Provide the [x, y] coordinate of the cell's center where the given text is located.  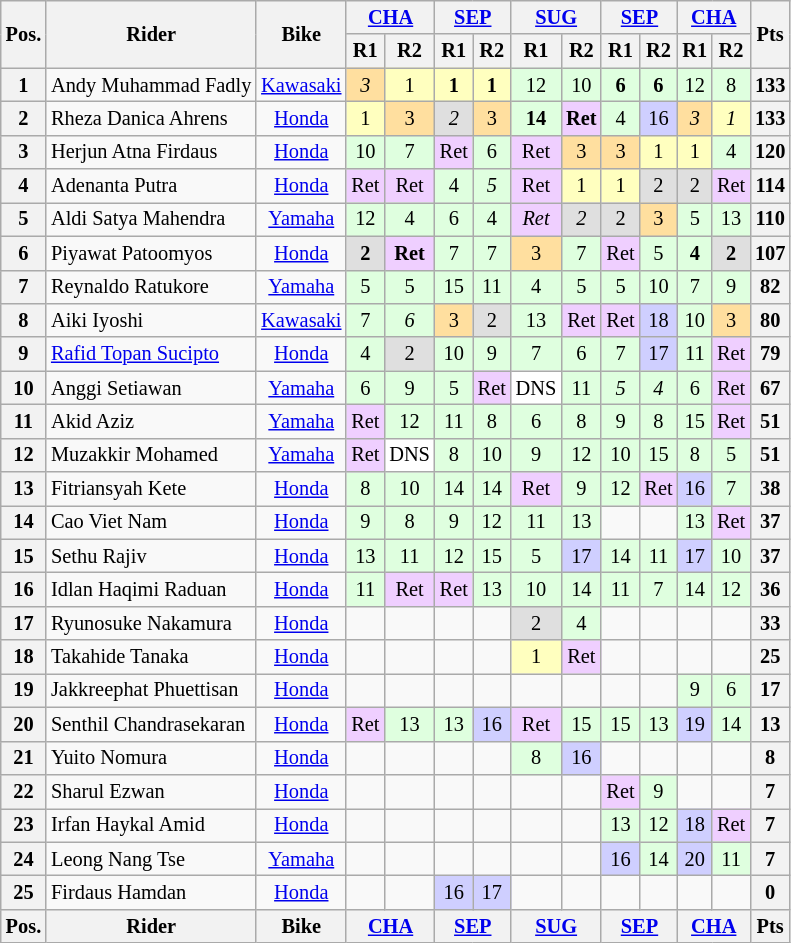
79 [770, 354]
33 [770, 623]
Sharul Ezwan [151, 791]
24 [24, 859]
107 [770, 253]
Takahide Tanaka [151, 657]
Fitriansyah Kete [151, 489]
21 [24, 758]
Senthil Chandrasekaran [151, 724]
110 [770, 219]
82 [770, 287]
Rafid Topan Sucipto [151, 354]
120 [770, 152]
Reynaldo Ratukore [151, 287]
80 [770, 320]
67 [770, 388]
Rheza Danica Ahrens [151, 118]
36 [770, 589]
Adenanta Putra [151, 186]
Firdaus Hamdan [151, 892]
Herjun Atna Firdaus [151, 152]
Piyawat Patoomyos [151, 253]
Sethu Rajiv [151, 556]
Cao Viet Nam [151, 522]
Anggi Setiawan [151, 388]
Idlan Haqimi Raduan [151, 589]
Andy Muhammad Fadly [151, 85]
23 [24, 825]
114 [770, 186]
Akid Aziz [151, 421]
0 [770, 892]
22 [24, 791]
38 [770, 489]
Muzakkir Mohamed [151, 455]
Aiki Iyoshi [151, 320]
Irfan Haykal Amid [151, 825]
Yuito Nomura [151, 758]
Aldi Satya Mahendra [151, 219]
Ryunosuke Nakamura [151, 623]
Leong Nang Tse [151, 859]
Jakkreephat Phuettisan [151, 690]
